Capture the cell that displays the provided text and extract its [x, y] central coordinate. 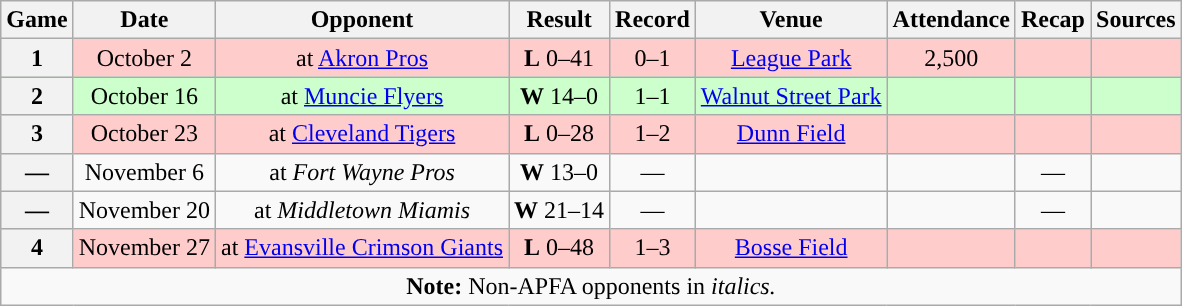
1–1 [653, 96]
0–1 [653, 58]
League Park [791, 58]
Bosse Field [791, 248]
1–3 [653, 248]
Venue [791, 20]
Date [144, 20]
W 14–0 [560, 96]
November 6 [144, 172]
Recap [1052, 20]
Sources [1136, 20]
at Cleveland Tigers [362, 134]
November 20 [144, 210]
L 0–41 [560, 58]
October 23 [144, 134]
Dunn Field [791, 134]
L 0–48 [560, 248]
4 [37, 248]
October 16 [144, 96]
at Akron Pros [362, 58]
Opponent [362, 20]
at Middletown Miamis [362, 210]
1 [37, 58]
Attendance [951, 20]
Walnut Street Park [791, 96]
2,500 [951, 58]
W 13–0 [560, 172]
at Muncie Flyers [362, 96]
at Fort Wayne Pros [362, 172]
November 27 [144, 248]
Record [653, 20]
L 0–28 [560, 134]
3 [37, 134]
Note: Non-APFA opponents in italics. [591, 286]
Result [560, 20]
2 [37, 96]
W 21–14 [560, 210]
1–2 [653, 134]
Game [37, 20]
October 2 [144, 58]
at Evansville Crimson Giants [362, 248]
